Detect which cell encompasses the target text, then output its [X, Y] center coordinate. 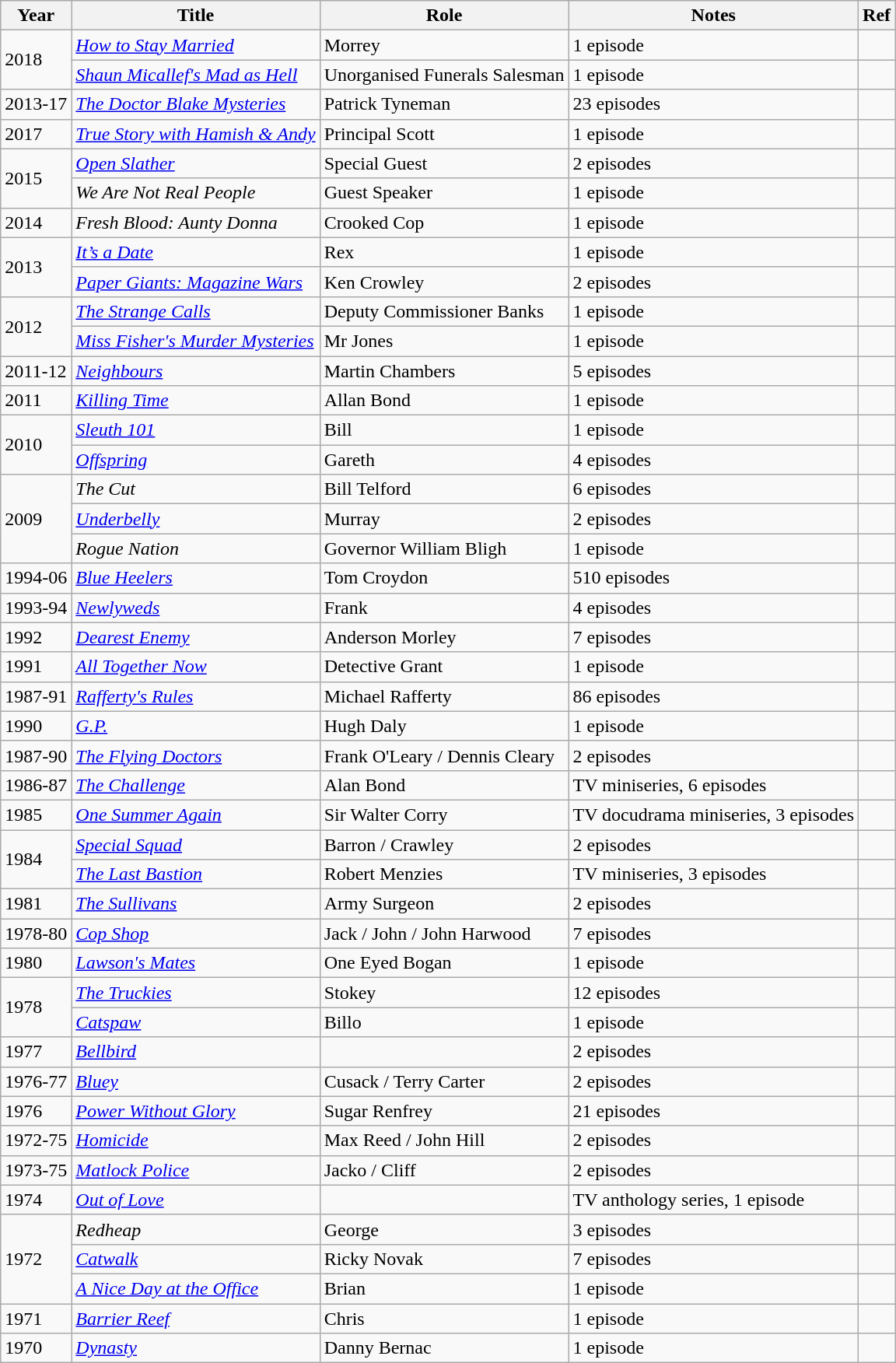
Hugh Daly [444, 726]
Patrick Tyneman [444, 104]
TV miniseries, 6 episodes [714, 785]
510 episodes [714, 578]
1973-75 [36, 1170]
Bill Telford [444, 489]
Sir Walter Corry [444, 815]
1971 [36, 1319]
1974 [36, 1200]
Matlock Police [196, 1170]
Bill [444, 430]
Jacko / Cliff [444, 1170]
The Last Bastion [196, 874]
The Doctor Blake Mysteries [196, 104]
1984 [36, 859]
The Challenge [196, 785]
Year [36, 16]
Dearest Enemy [196, 637]
Unorganised Funerals Salesman [444, 75]
6 episodes [714, 489]
2011 [36, 401]
1976-77 [36, 1081]
All Together Now [196, 667]
Homicide [196, 1141]
Sleuth 101 [196, 430]
The Strange Calls [196, 311]
Special Squad [196, 844]
Redheap [196, 1229]
Governor William Bligh [444, 548]
1978-80 [36, 934]
1976 [36, 1111]
Allan Bond [444, 401]
TV anthology series, 1 episode [714, 1200]
Anderson Morley [444, 637]
Gareth [444, 460]
Open Slather [196, 163]
23 episodes [714, 104]
Cop Shop [196, 934]
Shaun Micallef's Mad as Hell [196, 75]
2014 [36, 222]
One Eyed Bogan [444, 963]
Fresh Blood: Aunty Donna [196, 222]
Ken Crowley [444, 282]
2012 [36, 326]
Tom Croydon [444, 578]
Jack / John / John Harwood [444, 934]
George [444, 1229]
Brian [444, 1288]
Guest Speaker [444, 193]
Murray [444, 519]
Miss Fisher's Murder Mysteries [196, 341]
1972 [36, 1259]
Stokey [444, 993]
Deputy Commissioner Banks [444, 311]
One Summer Again [196, 815]
Newlyweds [196, 608]
True Story with Hamish & Andy [196, 134]
TV docudrama miniseries, 3 episodes [714, 815]
The Flying Doctors [196, 755]
We Are Not Real People [196, 193]
1993-94 [36, 608]
5 episodes [714, 371]
It’s a Date [196, 252]
86 episodes [714, 696]
Rafferty's Rules [196, 696]
3 episodes [714, 1229]
1978 [36, 1007]
2009 [36, 519]
Neighbours [196, 371]
1972-75 [36, 1141]
The Truckies [196, 993]
Rex [444, 252]
Underbelly [196, 519]
Morrey [444, 45]
Ricky Novak [444, 1259]
1987-90 [36, 755]
21 episodes [714, 1111]
1990 [36, 726]
Max Reed / John Hill [444, 1141]
Danny Bernac [444, 1348]
Notes [714, 16]
How to Stay Married [196, 45]
1980 [36, 963]
Power Without Glory [196, 1111]
2013-17 [36, 104]
1991 [36, 667]
Robert Menzies [444, 874]
Bellbird [196, 1052]
Detective Grant [444, 667]
1994-06 [36, 578]
The Cut [196, 489]
2015 [36, 178]
TV miniseries, 3 episodes [714, 874]
Bluey [196, 1081]
2013 [36, 267]
Rogue Nation [196, 548]
Title [196, 16]
Catspaw [196, 1022]
2017 [36, 134]
G.P. [196, 726]
Martin Chambers [444, 371]
1977 [36, 1052]
Blue Heelers [196, 578]
Barron / Crawley [444, 844]
Special Guest [444, 163]
2010 [36, 445]
Mr Jones [444, 341]
Alan Bond [444, 785]
Crooked Cop [444, 222]
Michael Rafferty [444, 696]
Ref [877, 16]
Dynasty [196, 1348]
A Nice Day at the Office [196, 1288]
1992 [36, 637]
Cusack / Terry Carter [444, 1081]
Frank O'Leary / Dennis Cleary [444, 755]
Barrier Reef [196, 1319]
1970 [36, 1348]
1985 [36, 815]
Offspring [196, 460]
2011-12 [36, 371]
Role [444, 16]
1981 [36, 904]
Principal Scott [444, 134]
Frank [444, 608]
Lawson's Mates [196, 963]
Billo [444, 1022]
12 episodes [714, 993]
Killing Time [196, 401]
Out of Love [196, 1200]
Catwalk [196, 1259]
Sugar Renfrey [444, 1111]
The Sullivans [196, 904]
Chris [444, 1319]
1986-87 [36, 785]
1987-91 [36, 696]
Army Surgeon [444, 904]
2018 [36, 60]
Paper Giants: Magazine Wars [196, 282]
